Detect which cell encompasses the target text, then output its [x, y] center coordinate. 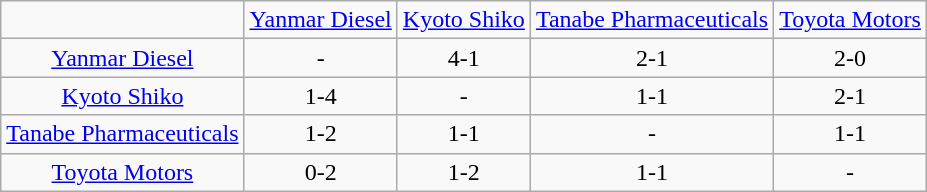
1-4 [320, 96]
2-0 [850, 58]
0-2 [320, 172]
4-1 [464, 58]
